Scan for the cell matching the given text and deliver its (X, Y) coordinate at center. 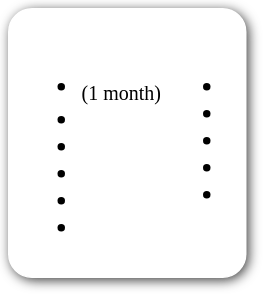
(1 month) (91, 143)
